Return (x, y) of the center of cell containing provided text 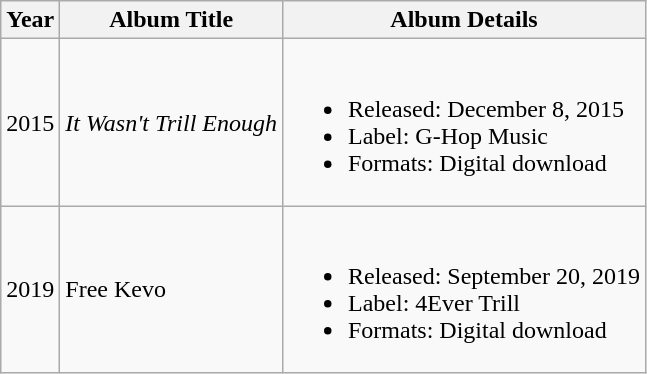
2015 (30, 122)
Released: September 20, 2019Label: 4Ever TrillFormats: Digital download (464, 290)
Album Details (464, 20)
2019 (30, 290)
Free Kevo (172, 290)
Year (30, 20)
Album Title (172, 20)
It Wasn't Trill Enough (172, 122)
Released: December 8, 2015Label: G-Hop MusicFormats: Digital download (464, 122)
